For the text-containing cell, return its midpoint in (X, Y) coordinate format. 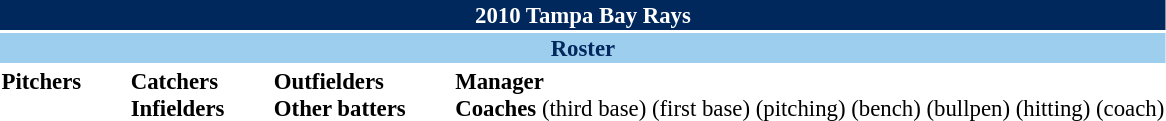
2010 Tampa Bay Rays (583, 15)
Roster (583, 48)
